Output the (x, y) coordinate of the center of the cell containing the given text.  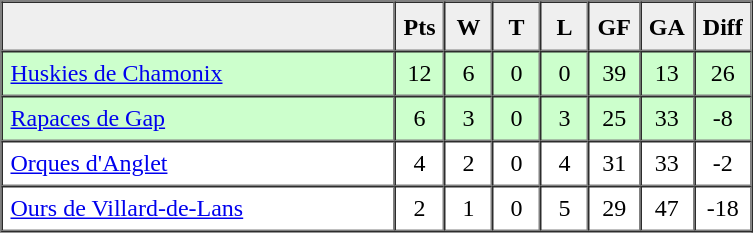
31 (614, 164)
-18 (723, 208)
Pts (419, 27)
Huskies de Chamonix (198, 74)
5 (564, 208)
-2 (723, 164)
Ours de Villard-de-Lans (198, 208)
39 (614, 74)
Rapaces de Gap (198, 118)
26 (723, 74)
Diff (723, 27)
GF (614, 27)
13 (667, 74)
29 (614, 208)
1 (468, 208)
25 (614, 118)
GA (667, 27)
L (564, 27)
12 (419, 74)
-8 (723, 118)
Orques d'Anglet (198, 164)
W (468, 27)
47 (667, 208)
T (516, 27)
